Extract the [x, y] coordinate from the center of the cell holding the provided text.  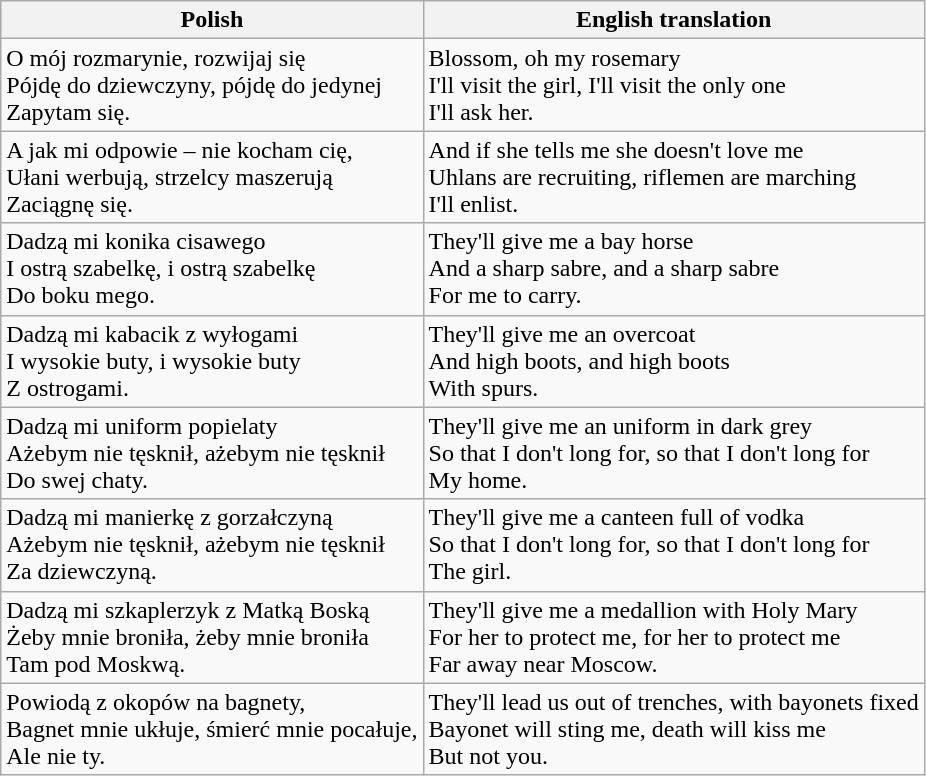
They'll give me an overcoat And high boots, and high boots With spurs. [674, 361]
They'll give me an uniform in dark grey So that I don't long for, so that I don't long for My home. [674, 453]
O mój rozmarynie, rozwijaj się Pójdę do dziewczyny, pójdę do jedynej Zapytam się. [212, 85]
They'll give me a canteen full of vodka So that I don't long for, so that I don't long for The girl. [674, 545]
Dadzą mi uniform popielaty Ażebym nie tęsknił, ażebym nie tęsknił Do swej chaty. [212, 453]
A jak mi odpowie – nie kocham cię, Ułani werbują, strzelcy maszerują Zaciągnę się. [212, 177]
Dadzą mi kabacik z wyłogami I wysokie buty, i wysokie buty Z ostrogami. [212, 361]
Blossom, oh my rosemary I'll visit the girl, I'll visit the only one I'll ask her. [674, 85]
They'll give me a medallion with Holy Mary For her to protect me, for her to protect me Far away near Moscow. [674, 637]
Dadzą mi szkaplerzyk z Matką Boską Żeby mnie broniła, żeby mnie broniła Tam pod Moskwą. [212, 637]
They'll give me a bay horse And a sharp sabre, and a sharp sabre For me to carry. [674, 269]
And if she tells me she doesn't love me Uhlans are recruiting, riflemen are marching I'll enlist. [674, 177]
Polish [212, 20]
Dadzą mi konika cisawego I ostrą szabelkę, i ostrą szabelkę Do boku mego. [212, 269]
They'll lead us out of trenches, with bayonets fixed Bayonet will sting me, death will kiss me But not you. [674, 729]
Powiodą z okopów na bagnety, Bagnet mnie ukłuje, śmierć mnie pocałuje, Ale nie ty. [212, 729]
English translation [674, 20]
Dadzą mi manierkę z gorzałczyną Ażebym nie tęsknił, ażebym nie tęsknił Za dziewczyną. [212, 545]
